Find where the given text appears and provide that cell's center as [X, Y] coordinate. 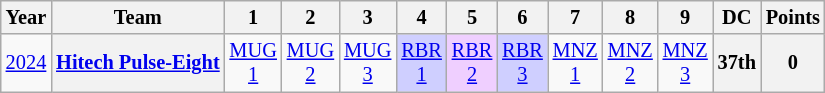
MNZ3 [686, 63]
RBR2 [472, 63]
RBR1 [421, 63]
MNZ2 [630, 63]
DC [737, 17]
9 [686, 17]
MUG3 [368, 63]
2 [310, 17]
0 [793, 63]
MNZ1 [576, 63]
MUG1 [254, 63]
4 [421, 17]
8 [630, 17]
Team [138, 17]
6 [522, 17]
Hitech Pulse-Eight [138, 63]
Year [26, 17]
2024 [26, 63]
MUG2 [310, 63]
Points [793, 17]
RBR3 [522, 63]
7 [576, 17]
1 [254, 17]
5 [472, 17]
3 [368, 17]
37th [737, 63]
